Pinpoint the cell where the given text exists, returning its (X, Y) midpoint coordinate. 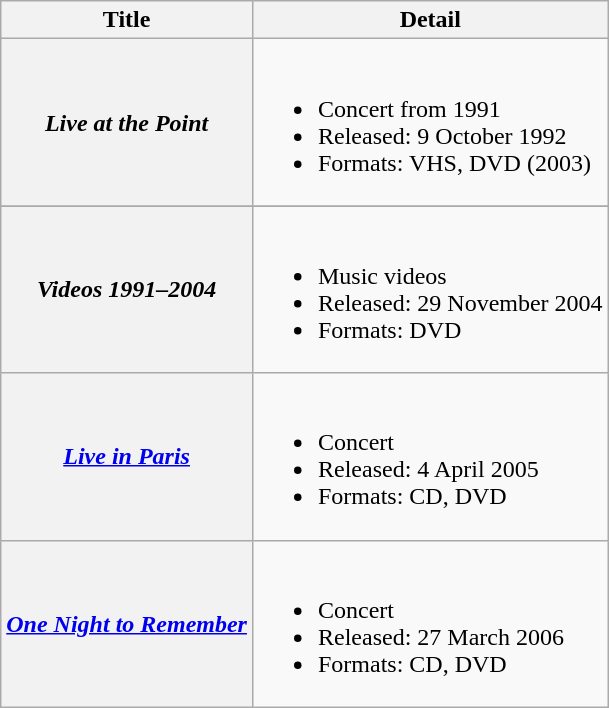
ConcertReleased: 27 March 2006Formats: CD, DVD (430, 624)
Music videosReleased: 29 November 2004Formats: DVD (430, 290)
ConcertReleased: 4 April 2005Formats: CD, DVD (430, 456)
Concert from 1991Released: 9 October 1992Formats: VHS, DVD (2003) (430, 122)
Detail (430, 20)
Live at the Point (127, 122)
One Night to Remember (127, 624)
Title (127, 20)
Live in Paris (127, 456)
Videos 1991–2004 (127, 290)
